From the cell containing the given text, extract its center point as (X, Y) coordinate. 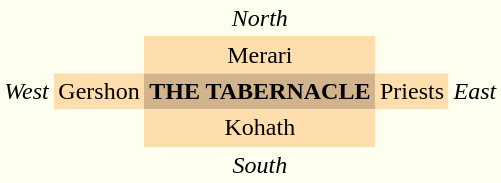
East (475, 92)
Kohath (260, 128)
Priests (412, 92)
THE TABERNACLE (260, 92)
North (260, 18)
South (260, 164)
West (27, 92)
Merari (260, 56)
Gershon (100, 92)
